Return (x, y) of the center of cell containing provided text 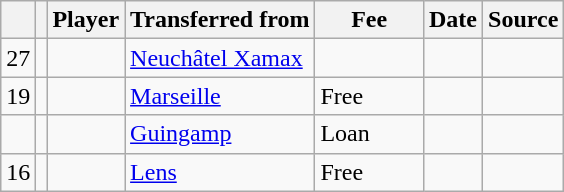
Fee (370, 20)
Player (86, 20)
Loan (370, 134)
27 (18, 58)
Source (524, 20)
Transferred from (220, 20)
Guingamp (220, 134)
Date (452, 20)
16 (18, 172)
Neuchâtel Xamax (220, 58)
Marseille (220, 96)
19 (18, 96)
Lens (220, 172)
